Detect which cell encompasses the target text, then output its [X, Y] center coordinate. 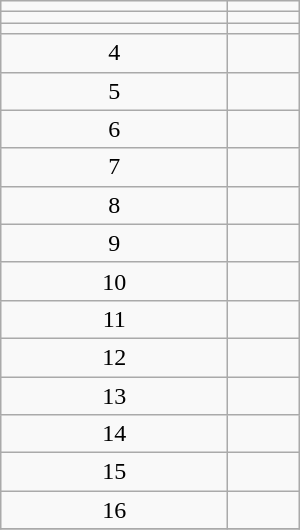
5 [114, 91]
15 [114, 472]
6 [114, 129]
4 [114, 53]
13 [114, 395]
10 [114, 281]
12 [114, 357]
9 [114, 243]
7 [114, 167]
16 [114, 510]
8 [114, 205]
11 [114, 319]
14 [114, 434]
